Find where the given text appears and provide that cell's center as (X, Y) coordinate. 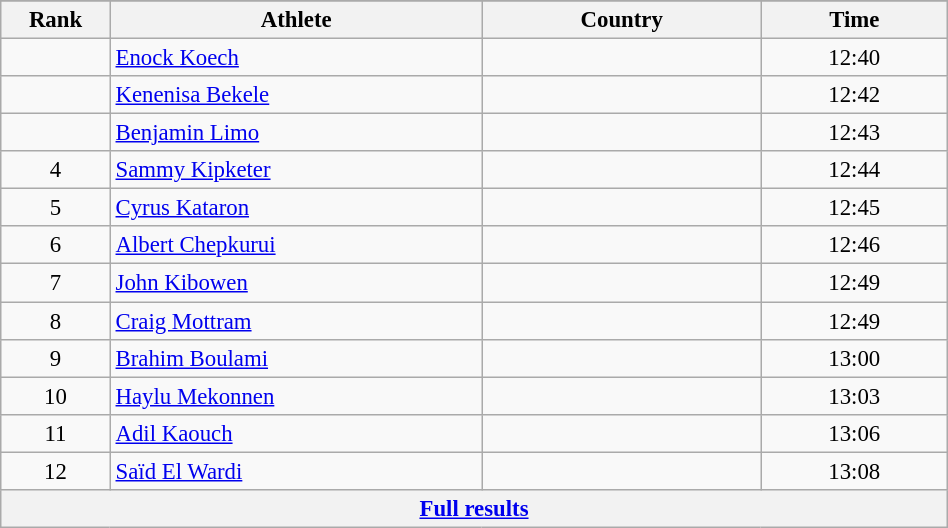
12:46 (854, 245)
11 (56, 433)
John Kibowen (296, 283)
Time (854, 20)
12:40 (854, 58)
Craig Mottram (296, 321)
12:43 (854, 133)
13:06 (854, 433)
Albert Chepkurui (296, 245)
Country (622, 20)
12:45 (854, 208)
12:42 (854, 95)
8 (56, 321)
13:00 (854, 358)
13:03 (854, 396)
5 (56, 208)
Cyrus Kataron (296, 208)
Adil Kaouch (296, 433)
Enock Koech (296, 58)
Benjamin Limo (296, 133)
10 (56, 396)
6 (56, 245)
Full results (474, 509)
12 (56, 471)
Saïd El Wardi (296, 471)
Athlete (296, 20)
Rank (56, 20)
Brahim Boulami (296, 358)
7 (56, 283)
9 (56, 358)
Sammy Kipketer (296, 170)
Kenenisa Bekele (296, 95)
Haylu Mekonnen (296, 396)
4 (56, 170)
12:44 (854, 170)
13:08 (854, 471)
